Output the [x, y] coordinate of the center of the cell containing the given text.  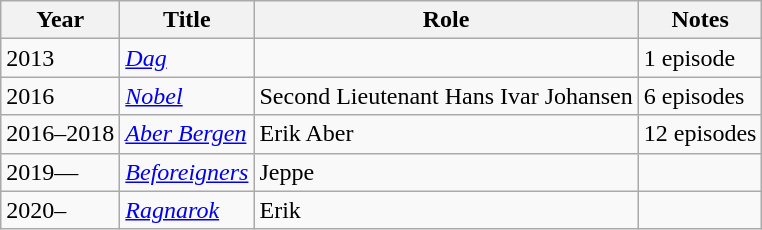
1 episode [700, 58]
Jeppe [446, 172]
2016 [60, 96]
Year [60, 20]
Role [446, 20]
Dag [187, 58]
Ragnarok [187, 210]
Erik Aber [446, 134]
Aber Bergen [187, 134]
2020– [60, 210]
Beforeigners [187, 172]
6 episodes [700, 96]
Notes [700, 20]
Erik [446, 210]
2016–2018 [60, 134]
2013 [60, 58]
Nobel [187, 96]
Title [187, 20]
12 episodes [700, 134]
2019— [60, 172]
Second Lieutenant Hans Ivar Johansen [446, 96]
